Extract the (X, Y) coordinate from the center of the cell holding the provided text.  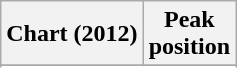
Chart (2012) (72, 34)
Peakposition (189, 34)
